Extract the (X, Y) coordinate from the center of the cell holding the provided text.  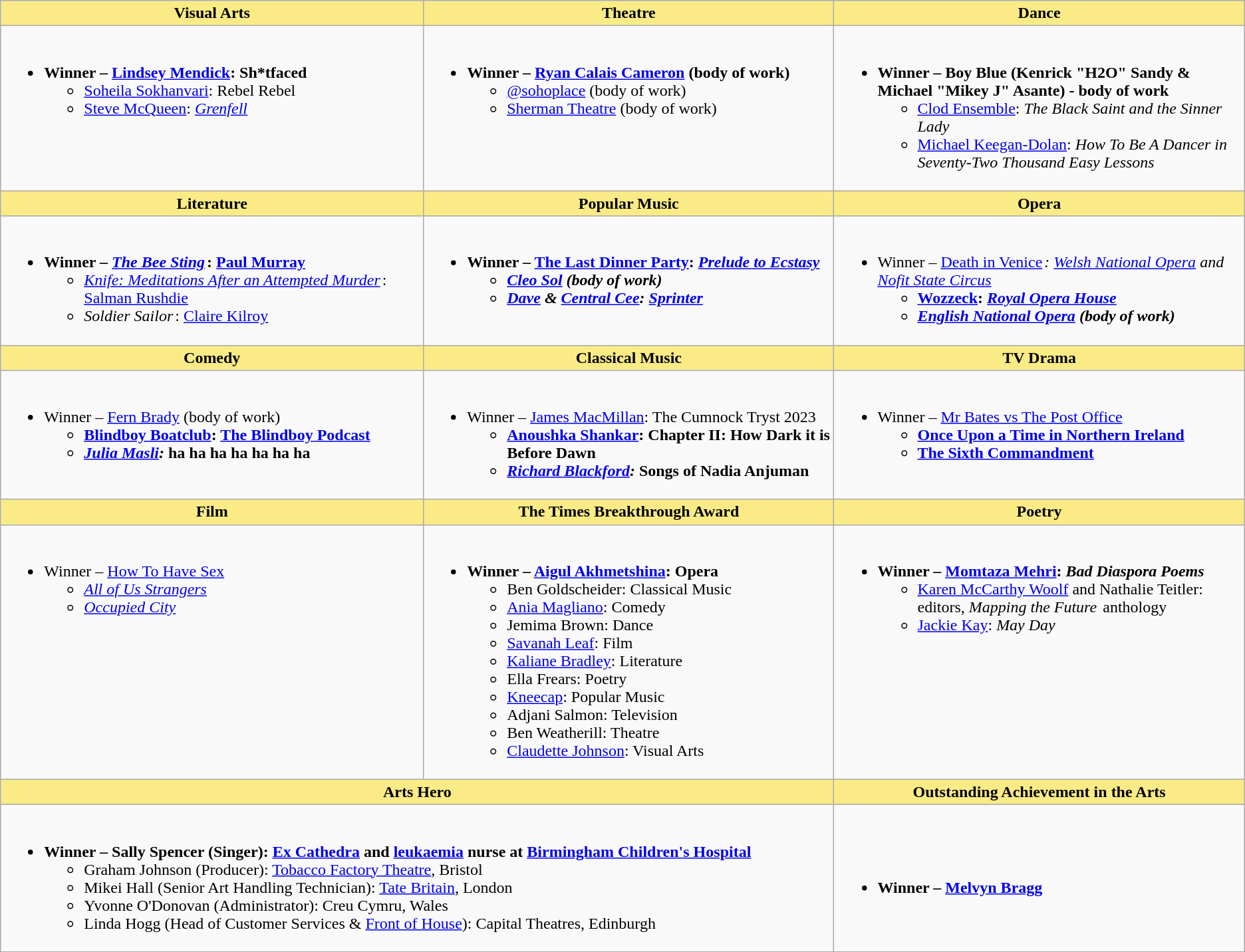
Winner – How To Have SexAll of Us StrangersOccupied City (212, 652)
Winner – James MacMillan: The Cumnock Tryst 2023 Anoushka Shankar: Chapter II: How Dark it is Before DawnRichard Blackford: Songs of Nadia Anjuman (629, 435)
Winner – The Last Dinner Party: Prelude to EcstasyCleo Sol (body of work)Dave & Central Cee: Sprinter (629, 281)
Comedy (212, 358)
Film (212, 512)
Popular Music (629, 203)
Winner – Lindsey Mendick: Sh*tfaced Soheila Sokhanvari: Rebel Rebel Steve McQueen: Grenfell (212, 108)
Winner – Death in Venice : Welsh National Opera and Nofit State CircusWozzeck: Royal Opera HouseEnglish National Opera (body of work) (1039, 281)
Visual Arts (212, 13)
Classical Music (629, 358)
Dance (1039, 13)
Arts Hero (418, 792)
Winner – The Bee Sting : Paul MurrayKnife: Meditations After an Attempted Murder : Salman RushdieSoldier Sailor : Claire Kilroy (212, 281)
Winner – Ryan Calais Cameron (body of work)@sohoplace (body of work)Sherman Theatre (body of work) (629, 108)
Opera (1039, 203)
Winner – Mr Bates vs The Post Office Once Upon a Time in Northern Ireland The Sixth Commandment (1039, 435)
TV Drama (1039, 358)
Poetry (1039, 512)
Winner – Fern Brady (body of work)Blindboy Boatclub: The Blindboy Podcast Julia Masli: ha ha ha ha ha ha ha (212, 435)
Outstanding Achievement in the Arts (1039, 792)
Literature (212, 203)
The Times Breakthrough Award (629, 512)
Winner – Melvyn Bragg (1039, 878)
Theatre (629, 13)
Winner – Momtaza Mehri: Bad Diaspora Poems Karen McCarthy Woolf and Nathalie Teitler: editors, Mapping the Future anthologyJackie Kay: May Day (1039, 652)
